Locate the cell with the specified text and output its [X, Y] center coordinate. 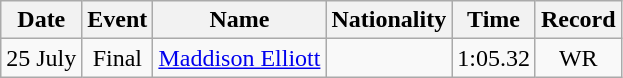
Final [118, 58]
WR [578, 58]
Time [494, 20]
Event [118, 20]
Name [240, 20]
Date [42, 20]
25 July [42, 58]
1:05.32 [494, 58]
Maddison Elliott [240, 58]
Record [578, 20]
Nationality [389, 20]
